Capture the cell that displays the provided text and extract its [X, Y] central coordinate. 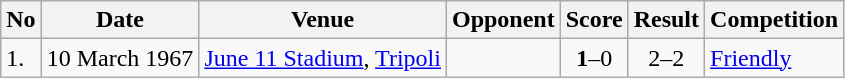
10 March 1967 [120, 58]
Score [594, 20]
June 11 Stadium, Tripoli [323, 58]
Friendly [774, 58]
No [21, 20]
Result [666, 20]
Competition [774, 20]
Date [120, 20]
Opponent [503, 20]
2–2 [666, 58]
1. [21, 58]
1–0 [594, 58]
Venue [323, 20]
